Locate the cell with the specified text and output its (X, Y) center coordinate. 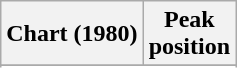
Peakposition (189, 34)
Chart (1980) (72, 34)
